Locate the cell with the specified text and output its (X, Y) center coordinate. 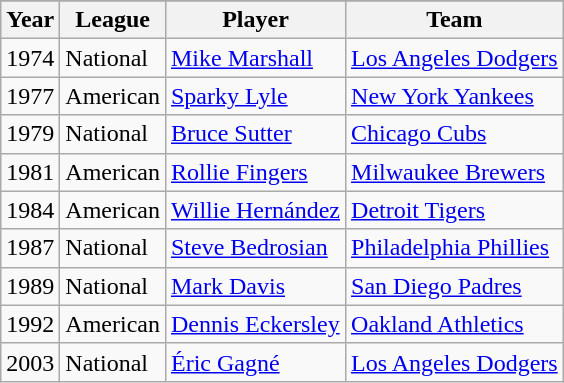
1987 (30, 248)
Sparky Lyle (255, 96)
1974 (30, 58)
Steve Bedrosian (255, 248)
1984 (30, 210)
1977 (30, 96)
New York Yankees (455, 96)
1981 (30, 172)
Detroit Tigers (455, 210)
1989 (30, 286)
Willie Hernández (255, 210)
Milwaukee Brewers (455, 172)
Player (255, 20)
Team (455, 20)
Philadelphia Phillies (455, 248)
Dennis Eckersley (255, 324)
Rollie Fingers (255, 172)
1979 (30, 134)
2003 (30, 362)
Year (30, 20)
Bruce Sutter (255, 134)
Chicago Cubs (455, 134)
Oakland Athletics (455, 324)
San Diego Padres (455, 286)
1992 (30, 324)
League (113, 20)
Mark Davis (255, 286)
Éric Gagné (255, 362)
Mike Marshall (255, 58)
